Return [X, Y] of the center of cell containing provided text 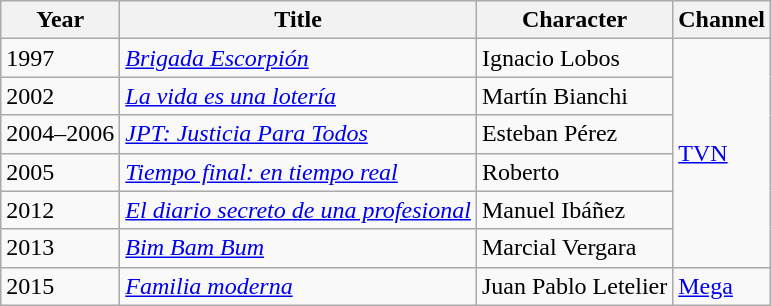
Roberto [574, 172]
JPT: Justicia Para Todos [298, 134]
Character [574, 20]
Brigada Escorpión [298, 58]
El diario secreto de una profesional [298, 210]
Tiempo final: en tiempo real [298, 172]
Title [298, 20]
2013 [60, 248]
Manuel Ibáñez [574, 210]
Bim Bam Bum [298, 248]
Familia moderna [298, 286]
Channel [722, 20]
Mega [722, 286]
2004–2006 [60, 134]
Juan Pablo Letelier [574, 286]
Martín Bianchi [574, 96]
Ignacio Lobos [574, 58]
1997 [60, 58]
2015 [60, 286]
Marcial Vergara [574, 248]
Esteban Pérez [574, 134]
La vida es una lotería [298, 96]
Year [60, 20]
TVN [722, 153]
2005 [60, 172]
2012 [60, 210]
2002 [60, 96]
